Identify which cell holds the provided text, then report its [x, y] central coordinate. 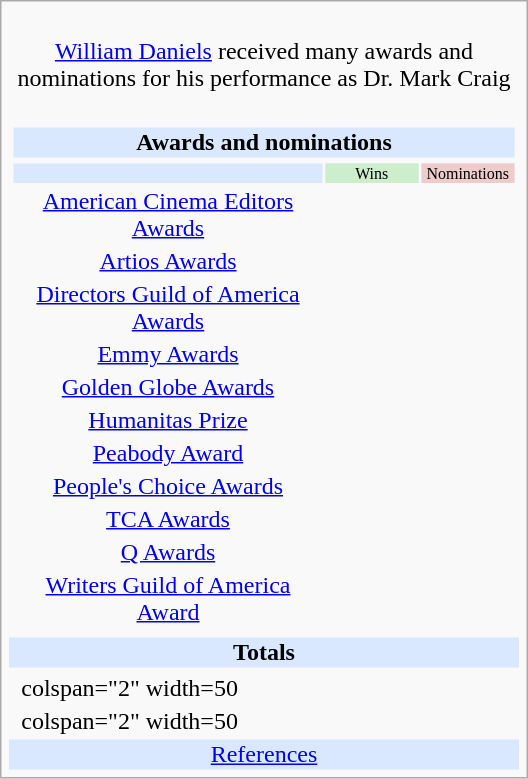
Nominations [468, 174]
References [264, 755]
Wins [372, 174]
William Daniels received many awards and nominations for his performance as Dr. Mark Craig [264, 51]
Directors Guild of America Awards [168, 308]
People's Choice Awards [168, 486]
Peabody Award [168, 453]
American Cinema Editors Awards [168, 214]
Awards and nominations [264, 143]
Golden Globe Awards [168, 387]
TCA Awards [168, 519]
Artios Awards [168, 261]
Writers Guild of America Award [168, 598]
Q Awards [168, 552]
Totals [264, 653]
Emmy Awards [168, 354]
Humanitas Prize [168, 420]
